Output the [x, y] coordinate of the center of the cell containing the given text.  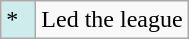
Led the league [112, 20]
* [18, 20]
